For the text-containing cell, return its midpoint in (X, Y) coordinate format. 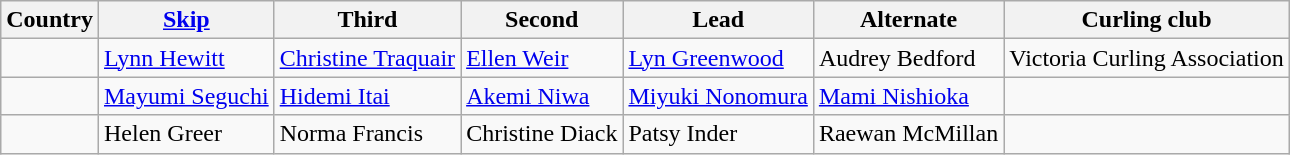
Third (367, 20)
Helen Greer (186, 134)
Lead (718, 20)
Patsy Inder (718, 134)
Hidemi Itai (367, 96)
Lyn Greenwood (718, 58)
Akemi Niwa (542, 96)
Country (50, 20)
Ellen Weir (542, 58)
Curling club (1147, 20)
Skip (186, 20)
Christine Traquair (367, 58)
Victoria Curling Association (1147, 58)
Alternate (908, 20)
Mami Nishioka (908, 96)
Raewan McMillan (908, 134)
Audrey Bedford (908, 58)
Mayumi Seguchi (186, 96)
Lynn Hewitt (186, 58)
Christine Diack (542, 134)
Second (542, 20)
Norma Francis (367, 134)
Miyuki Nonomura (718, 96)
